Determine the (X, Y) coordinate at the center of the cell enclosing the given text.  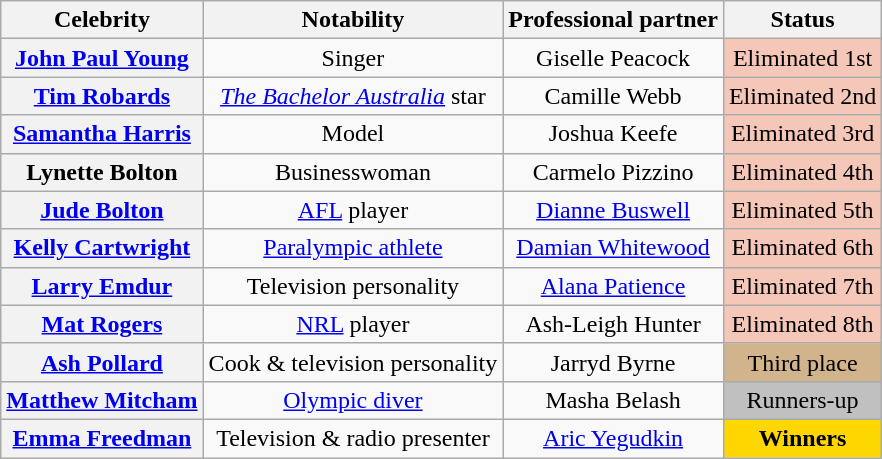
Aric Yegudkin (614, 438)
Emma Freedman (102, 438)
Cook & television personality (353, 362)
Runners-up (802, 400)
Masha Belash (614, 400)
Notability (353, 20)
Larry Emdur (102, 286)
Jude Bolton (102, 210)
Eliminated 1st (802, 58)
Third place (802, 362)
Businesswoman (353, 172)
Kelly Cartwright (102, 248)
Winners (802, 438)
Giselle Peacock (614, 58)
Carmelo Pizzino (614, 172)
Eliminated 7th (802, 286)
The Bachelor Australia star (353, 96)
Lynette Bolton (102, 172)
NRL player (353, 324)
Ash-Leigh Hunter (614, 324)
Mat Rogers (102, 324)
Television personality (353, 286)
AFL player (353, 210)
Camille Webb (614, 96)
Samantha Harris (102, 134)
Damian Whitewood (614, 248)
Celebrity (102, 20)
Matthew Mitcham (102, 400)
Eliminated 8th (802, 324)
Ash Pollard (102, 362)
Eliminated 3rd (802, 134)
Eliminated 5th (802, 210)
Television & radio presenter (353, 438)
Tim Robards (102, 96)
Eliminated 2nd (802, 96)
Olympic diver (353, 400)
Eliminated 6th (802, 248)
Model (353, 134)
Dianne Buswell (614, 210)
Jarryd Byrne (614, 362)
Alana Patience (614, 286)
John Paul Young (102, 58)
Status (802, 20)
Singer (353, 58)
Paralympic athlete (353, 248)
Eliminated 4th (802, 172)
Professional partner (614, 20)
Joshua Keefe (614, 134)
